For the text-containing cell, return its midpoint in [X, Y] coordinate format. 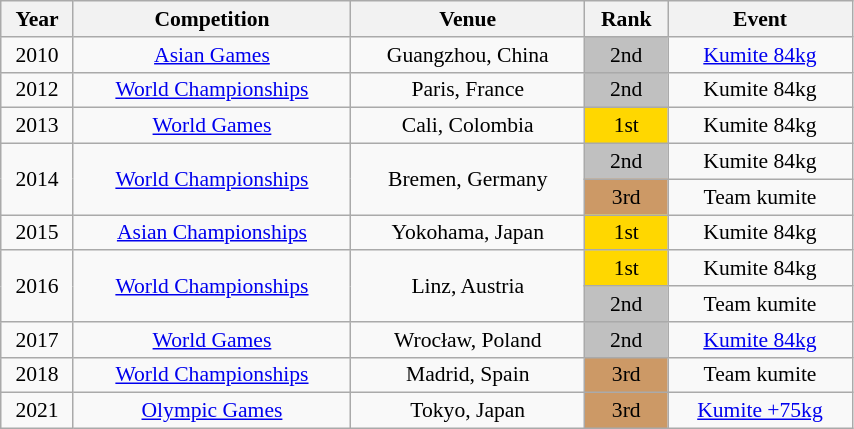
2018 [38, 375]
2014 [38, 180]
Competition [212, 19]
Paris, France [468, 90]
Venue [468, 19]
Wrocław, Poland [468, 340]
2010 [38, 55]
2017 [38, 340]
2012 [38, 90]
Kumite +75kg [760, 411]
Asian Games [212, 55]
2013 [38, 126]
2021 [38, 411]
Guangzhou, China [468, 55]
Asian Championships [212, 233]
Tokyo, Japan [468, 411]
Olympic Games [212, 411]
2015 [38, 233]
Cali, Colombia [468, 126]
Event [760, 19]
2016 [38, 286]
Madrid, Spain [468, 375]
Rank [626, 19]
Yokohama, Japan [468, 233]
Year [38, 19]
Linz, Austria [468, 286]
Bremen, Germany [468, 180]
